Detect which cell encompasses the target text, then output its [x, y] center coordinate. 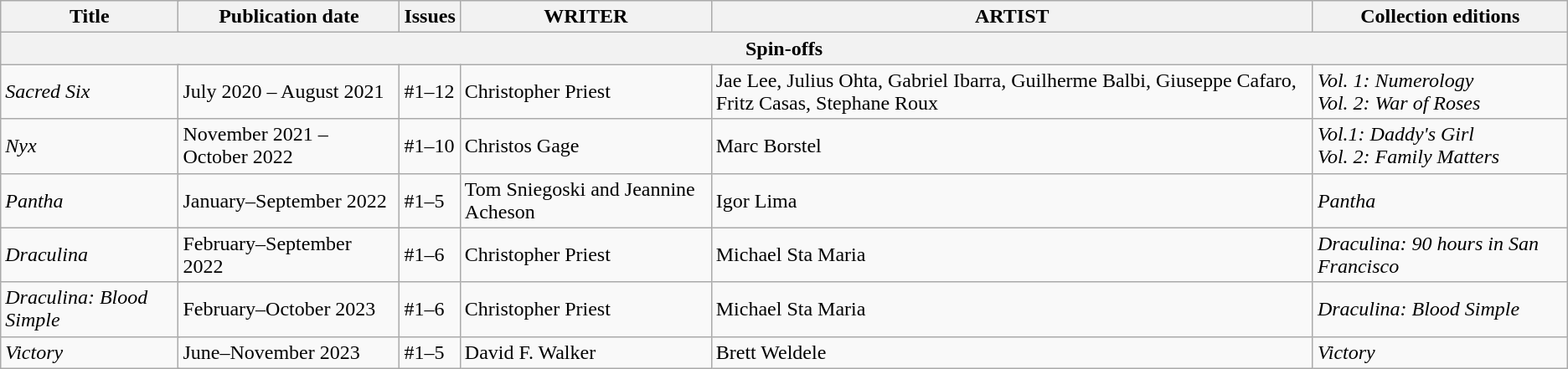
January–September 2022 [289, 201]
#1–12 [430, 92]
Draculina: 90 hours in San Francisco [1440, 254]
Issues [430, 17]
Collection editions [1440, 17]
Tom Sniegoski and Jeannine Acheson [585, 201]
June–November 2023 [289, 352]
#1–10 [430, 146]
Marc Borstel [1012, 146]
Brett Weldele [1012, 352]
Title [90, 17]
Sacred Six [90, 92]
Nyx [90, 146]
David F. Walker [585, 352]
ARTIST [1012, 17]
Spin-offs [784, 49]
Igor Lima [1012, 201]
July 2020 – August 2021 [289, 92]
Draculina [90, 254]
February–October 2023 [289, 310]
November 2021 – October 2022 [289, 146]
Christos Gage [585, 146]
Jae Lee, Julius Ohta, Gabriel Ibarra, Guilherme Balbi, Giuseppe Cafaro, Fritz Casas, Stephane Roux [1012, 92]
WRITER [585, 17]
Vol.1: Daddy's GirlVol. 2: Family Matters [1440, 146]
Publication date [289, 17]
Vol. 1: NumerologyVol. 2: War of Roses [1440, 92]
February–September 2022 [289, 254]
